For the text-containing cell, return its midpoint in (x, y) coordinate format. 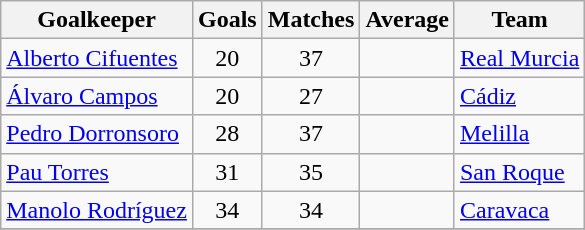
Goalkeeper (97, 20)
Pau Torres (97, 172)
Goals (227, 20)
Real Murcia (519, 58)
Average (408, 20)
27 (311, 96)
San Roque (519, 172)
31 (227, 172)
Team (519, 20)
Pedro Dorronsoro (97, 134)
35 (311, 172)
Caravaca (519, 210)
Álvaro Campos (97, 96)
Manolo Rodríguez (97, 210)
Alberto Cifuentes (97, 58)
Melilla (519, 134)
Cádiz (519, 96)
28 (227, 134)
Matches (311, 20)
